From the cell containing the given text, extract its center point as [x, y] coordinate. 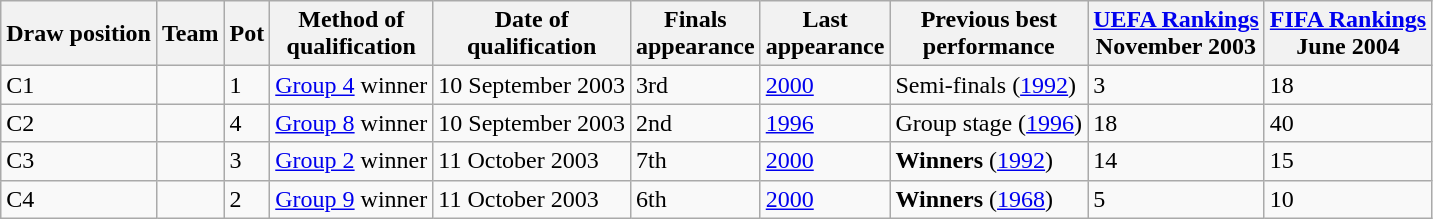
15 [1348, 161]
Group 9 winner [352, 199]
10 [1348, 199]
Lastappearance [825, 34]
40 [1348, 123]
6th [695, 199]
Winners (1968) [989, 199]
Draw position [79, 34]
Finalsappearance [695, 34]
2nd [695, 123]
C2 [79, 123]
C3 [79, 161]
7th [695, 161]
FIFA RankingsJune 2004 [1348, 34]
Previous bestperformance [989, 34]
Group 2 winner [352, 161]
1 [247, 85]
1996 [825, 123]
Pot [247, 34]
4 [247, 123]
C1 [79, 85]
Team [190, 34]
14 [1176, 161]
Date ofqualification [532, 34]
UEFA RankingsNovember 2003 [1176, 34]
5 [1176, 199]
Semi-finals (1992) [989, 85]
Method ofqualification [352, 34]
Group 8 winner [352, 123]
C4 [79, 199]
Winners (1992) [989, 161]
2 [247, 199]
3rd [695, 85]
Group 4 winner [352, 85]
Group stage (1996) [989, 123]
